Locate the cell with the specified text and output its [X, Y] center coordinate. 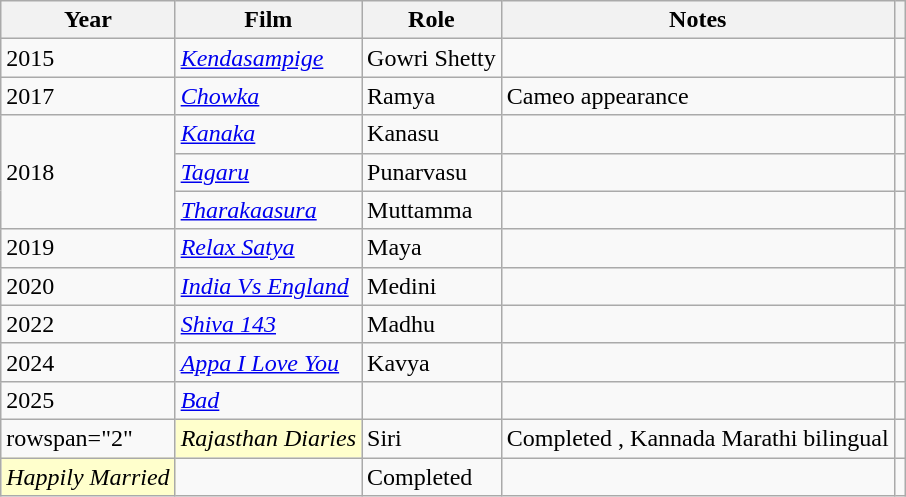
2020 [88, 286]
2025 [88, 400]
Role [432, 20]
Chowka [268, 96]
2024 [88, 362]
Cameo appearance [698, 96]
2017 [88, 96]
Appa I Love You [268, 362]
Kendasampige [268, 58]
Kanasu [432, 134]
Medini [432, 286]
Notes [698, 20]
Film [268, 20]
Maya [432, 248]
Punarvasu [432, 172]
Kavya [432, 362]
2022 [88, 324]
Relax Satya [268, 248]
Bad [268, 400]
Happily Married [88, 477]
2015 [88, 58]
Year [88, 20]
Tharakaasura [268, 210]
India Vs England [268, 286]
2019 [88, 248]
Tagaru [268, 172]
Gowri Shetty [432, 58]
Madhu [432, 324]
Completed , Kannada Marathi bilingual [698, 438]
Completed [432, 477]
Rajasthan Diaries [268, 438]
rowspan="2" [88, 438]
Kanaka [268, 134]
Ramya [432, 96]
Siri [432, 438]
Muttamma [432, 210]
2018 [88, 172]
Shiva 143 [268, 324]
